Output the [X, Y] coordinate of the center of the cell containing the given text.  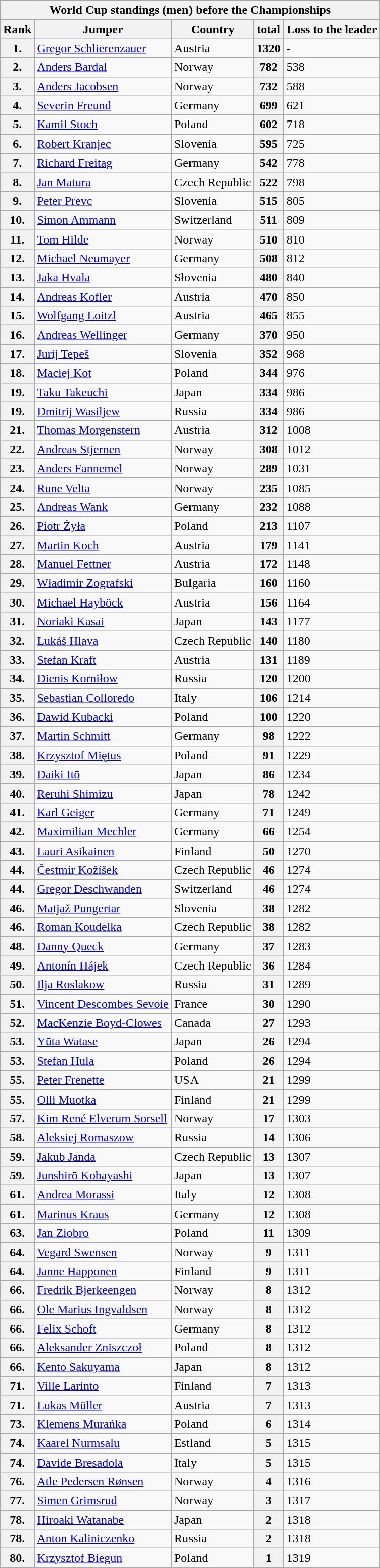
Simon Ammann [103, 220]
Sebastian Colloredo [103, 698]
Olli Muotka [103, 1099]
1254 [332, 831]
Kaarel Nurmsalu [103, 1443]
1309 [332, 1233]
Lukáš Hlava [103, 641]
213 [268, 526]
Severin Freund [103, 105]
4 [268, 1482]
14. [17, 297]
73. [17, 1424]
Aleksander Zniszczoł [103, 1348]
Władimir Zografski [103, 583]
36. [17, 717]
160 [268, 583]
140 [268, 641]
508 [268, 259]
Daiki Itō [103, 774]
106 [268, 698]
Anton Kaliniczenko [103, 1539]
1085 [332, 488]
- [332, 48]
Antonín Hájek [103, 966]
Jumper [103, 29]
52. [17, 1023]
Lauri Asikainen [103, 851]
total [268, 29]
1031 [332, 468]
Martin Schmitt [103, 736]
Słovenia [213, 278]
77. [17, 1501]
11. [17, 239]
Junshirō Kobayashi [103, 1176]
78 [268, 793]
18. [17, 373]
39. [17, 774]
Piotr Żyła [103, 526]
Lukas Müller [103, 1405]
470 [268, 297]
41. [17, 812]
98 [268, 736]
Karl Geiger [103, 812]
1317 [332, 1501]
Klemens Murańka [103, 1424]
Stefan Hula [103, 1061]
Jaka Hvala [103, 278]
31 [268, 985]
Peter Frenette [103, 1080]
4. [17, 105]
Tom Hilde [103, 239]
810 [332, 239]
Taku Takeuchi [103, 392]
1012 [332, 449]
Danny Queck [103, 946]
Reruhi Shimizu [103, 793]
43. [17, 851]
48. [17, 946]
725 [332, 144]
22. [17, 449]
Kento Sakuyama [103, 1367]
480 [268, 278]
1319 [332, 1558]
Atle Pedersen Rønsen [103, 1482]
Dawid Kubacki [103, 717]
Janne Happonen [103, 1271]
91 [268, 755]
30. [17, 602]
352 [268, 354]
17 [268, 1118]
Dienis Korniłow [103, 679]
Vegard Swensen [103, 1252]
1214 [332, 698]
30 [268, 1004]
Roman Koudelka [103, 927]
27 [268, 1023]
289 [268, 468]
24. [17, 488]
Gregor Schlierenzauer [103, 48]
1270 [332, 851]
25. [17, 507]
11 [268, 1233]
1148 [332, 564]
Ilja Roslakow [103, 985]
29. [17, 583]
Wolfgang Loitzl [103, 316]
Andreas Wank [103, 507]
120 [268, 679]
511 [268, 220]
1107 [332, 526]
8. [17, 182]
Martin Koch [103, 545]
Ville Larinto [103, 1386]
Anders Jacobsen [103, 86]
Anders Bardal [103, 67]
Marinus Kraus [103, 1214]
100 [268, 717]
21. [17, 430]
38. [17, 755]
798 [332, 182]
Felix Schoft [103, 1329]
26. [17, 526]
1306 [332, 1137]
Rank [17, 29]
Estland [213, 1443]
66 [268, 831]
235 [268, 488]
621 [332, 105]
France [213, 1004]
Jurij Tepeš [103, 354]
Michael Hayböck [103, 602]
179 [268, 545]
51. [17, 1004]
699 [268, 105]
976 [332, 373]
1320 [268, 48]
14 [268, 1137]
Stefan Kraft [103, 660]
Davide Bresadola [103, 1463]
58. [17, 1137]
850 [332, 297]
Anders Fannemel [103, 468]
13. [17, 278]
Loss to the leader [332, 29]
595 [268, 144]
23. [17, 468]
Bulgaria [213, 583]
778 [332, 163]
1289 [332, 985]
36 [268, 966]
Andreas Kofler [103, 297]
86 [268, 774]
Peter Prevc [103, 201]
76. [17, 1482]
855 [332, 316]
5. [17, 125]
1293 [332, 1023]
Rune Velta [103, 488]
Kamil Stoch [103, 125]
Manuel Fettner [103, 564]
Ole Marius Ingvaldsen [103, 1309]
15. [17, 316]
156 [268, 602]
10. [17, 220]
1234 [332, 774]
Yūta Watase [103, 1042]
732 [268, 86]
308 [268, 449]
344 [268, 373]
Krzysztof Biegun [103, 1558]
7. [17, 163]
Gregor Deschwanden [103, 889]
172 [268, 564]
1249 [332, 812]
32. [17, 641]
Maciej Kot [103, 373]
12. [17, 259]
1303 [332, 1118]
1164 [332, 602]
370 [268, 335]
40. [17, 793]
1229 [332, 755]
3 [268, 1501]
1222 [332, 736]
465 [268, 316]
782 [268, 67]
602 [268, 125]
Noriaki Kasai [103, 622]
1290 [332, 1004]
1008 [332, 430]
Hiroaki Watanabe [103, 1520]
31. [17, 622]
33. [17, 660]
1088 [332, 507]
9. [17, 201]
950 [332, 335]
Andrea Morassi [103, 1195]
1160 [332, 583]
522 [268, 182]
718 [332, 125]
34. [17, 679]
143 [268, 622]
515 [268, 201]
Country [213, 29]
Andreas Stjernen [103, 449]
57. [17, 1118]
27. [17, 545]
Thomas Morgenstern [103, 430]
Aleksiej Romaszow [103, 1137]
16. [17, 335]
840 [332, 278]
63. [17, 1233]
6 [268, 1424]
538 [332, 67]
6. [17, 144]
Jakub Janda [103, 1156]
50. [17, 985]
510 [268, 239]
542 [268, 163]
1141 [332, 545]
Matjaž Pungertar [103, 908]
1180 [332, 641]
3. [17, 86]
312 [268, 430]
71 [268, 812]
MacKenzie Boyd-Clowes [103, 1023]
USA [213, 1080]
2. [17, 67]
Canada [213, 1023]
Fredrik Bjerkeengen [103, 1290]
35. [17, 698]
Andreas Wellinger [103, 335]
1200 [332, 679]
232 [268, 507]
1189 [332, 660]
42. [17, 831]
17. [17, 354]
1283 [332, 946]
805 [332, 201]
Robert Kranjec [103, 144]
Čestmír Kožíšek [103, 870]
Jan Ziobro [103, 1233]
37 [268, 946]
1284 [332, 966]
Dmitrij Wasiljew [103, 411]
968 [332, 354]
588 [332, 86]
131 [268, 660]
1242 [332, 793]
1. [17, 48]
37. [17, 736]
49. [17, 966]
1220 [332, 717]
812 [332, 259]
80. [17, 1558]
50 [268, 851]
Jan Matura [103, 182]
809 [332, 220]
Maximilian Mechler [103, 831]
1314 [332, 1424]
Simen Grimsrud [103, 1501]
Vincent Descombes Sevoie [103, 1004]
28. [17, 564]
Krzysztof Miętus [103, 755]
1316 [332, 1482]
1177 [332, 622]
Kim René Elverum Sorsell [103, 1118]
World Cup standings (men) before the Championships [190, 10]
Michael Neumayer [103, 259]
Richard Freitag [103, 163]
1 [268, 1558]
